Determine the [x, y] coordinate at the center of the cell enclosing the given text.  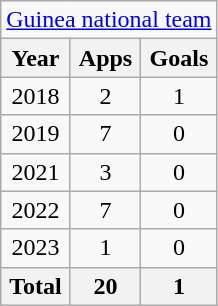
2 [105, 96]
3 [105, 172]
Year [36, 58]
2022 [36, 210]
Total [36, 286]
Apps [105, 58]
2021 [36, 172]
20 [105, 286]
2023 [36, 248]
2019 [36, 134]
2018 [36, 96]
Guinea national team [109, 20]
Goals [179, 58]
